Provide the [X, Y] coordinate of the cell's center where the given text is located.  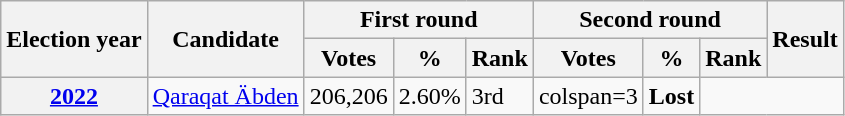
First round [418, 20]
206,206 [348, 96]
3rd [500, 96]
2022 [74, 96]
Lost [671, 96]
Election year [74, 39]
colspan=3 [588, 96]
2.60% [430, 96]
Candidate [226, 39]
Qaraqat Äbden [226, 96]
Result [805, 39]
Second round [650, 20]
